Find where the given text appears and provide that cell's center as (x, y) coordinate. 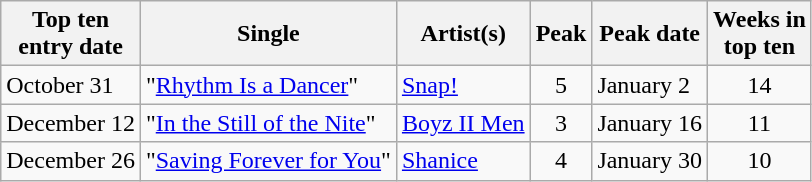
5 (561, 85)
Weeks intop ten (760, 34)
January 2 (650, 85)
14 (760, 85)
11 (760, 123)
Single (268, 34)
4 (561, 161)
Shanice (463, 161)
Peak (561, 34)
December 26 (71, 161)
January 16 (650, 123)
Artist(s) (463, 34)
Peak date (650, 34)
"Rhythm Is a Dancer" (268, 85)
Top tenentry date (71, 34)
Snap! (463, 85)
"Saving Forever for You" (268, 161)
"In the Still of the Nite" (268, 123)
Boyz II Men (463, 123)
January 30 (650, 161)
10 (760, 161)
October 31 (71, 85)
December 12 (71, 123)
3 (561, 123)
